Detect which cell encompasses the target text, then output its [X, Y] center coordinate. 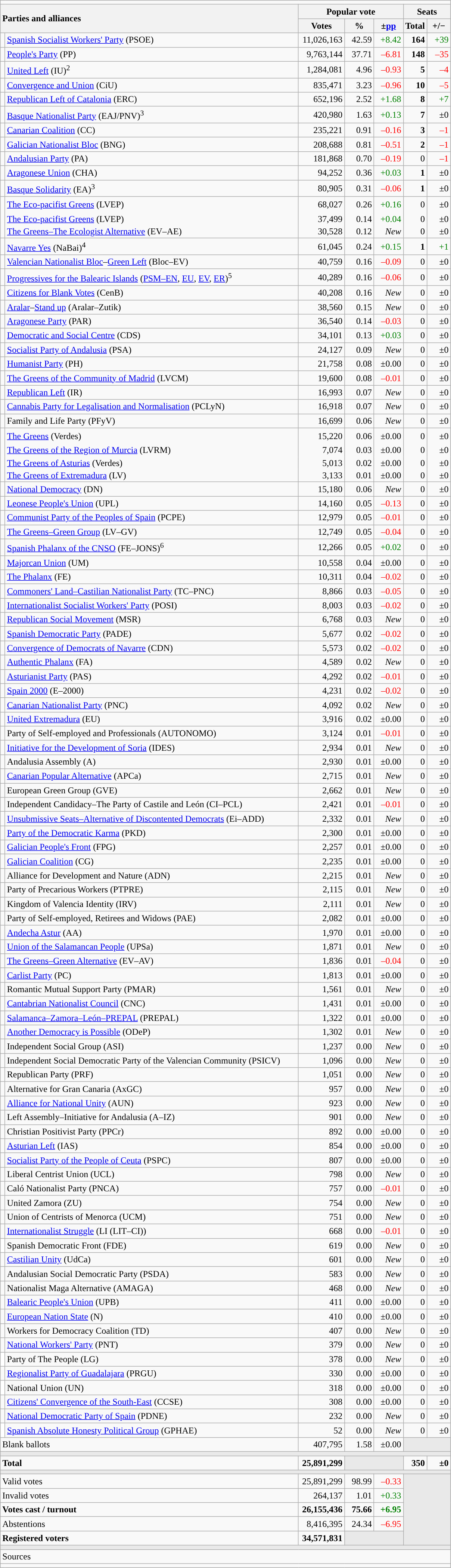
–6.81 [388, 54]
Socialist Party of Andalusia (PSA) [152, 350]
The Greens of the Region of Murcia (LVRM) [152, 450]
Romantic Mutual Support Party (PMAR) [152, 990]
+0.15 [388, 247]
Galician Nationalist Bloc (BNG) [152, 144]
Castilian Unity (UdCa) [152, 1260]
The Greens–The Ecologist Alternative (EV–AE) [152, 232]
8 [415, 99]
European Nation State (N) [152, 1317]
7,074 [321, 450]
420,980 [321, 115]
14,160 [321, 503]
4,292 [321, 676]
4,092 [321, 705]
Balearic People's Union (UPB) [152, 1302]
1,284,081 [321, 70]
Popular vote [351, 12]
–0.05 [388, 591]
Commoners' Land–Castilian Nationalist Party (TC–PNC) [152, 591]
–0.96 [388, 85]
Workers for Democracy Coalition (TD) [152, 1331]
Seats [427, 12]
0.13 [359, 336]
Left Assembly–Initiative for Andalusia (A–IZ) [152, 1117]
–0.51 [388, 144]
Asturianist Party (PAS) [152, 676]
24.34 [359, 1524]
3,916 [321, 719]
4.96 [359, 70]
68,027 [321, 205]
United Zamora (ZU) [152, 1203]
0.26 [359, 205]
Canarian Coalition (CC) [152, 130]
11,026,163 [321, 40]
2,257 [321, 847]
350 [415, 1463]
583 [321, 1274]
36,540 [321, 321]
Nationalist Maga Alternative (AMAGA) [152, 1288]
+6.95 [388, 1510]
3.23 [359, 85]
Sources [225, 1556]
1,970 [321, 932]
407 [321, 1331]
Citizens for Blank Votes (CenB) [152, 293]
Spanish Democratic Party (PADE) [152, 634]
Authentic Phalanx (FA) [152, 662]
Humanist Party (PH) [152, 364]
Regionalist Party of Guadalajara (PRGU) [152, 1373]
0.31 [359, 188]
308 [321, 1402]
Andalusian Party (PA) [152, 158]
–0.19 [388, 158]
164 [415, 40]
Caló Nationalist Party (PNCA) [152, 1188]
923 [321, 1103]
Valencian Nationalist Bloc–Green Left (Bloc–EV) [152, 262]
The Greens of the Community of Madrid (LVCM) [152, 378]
Votes cast / turnout [149, 1510]
Spanish Democratic Front (FDE) [152, 1246]
Invalid votes [149, 1496]
0.09 [359, 350]
16,699 [321, 421]
1,051 [321, 1075]
Aralar–Stand up (Aralar–Zutik) [152, 307]
61,045 [321, 247]
Andecha Astur (AA) [152, 932]
National Union (UN) [152, 1388]
407,795 [321, 1445]
–0.16 [388, 130]
Basque Solidarity (EA)3 [152, 188]
2,934 [321, 747]
–0.03 [388, 321]
Canarian Popular Alternative (APCa) [152, 776]
The Greens of Extremadura (LV) [152, 476]
Spanish Phalanx of the CNSO (FE–JONS)6 [152, 547]
37,499 [321, 219]
3 [415, 130]
1.58 [359, 1445]
Initiative for the Development of Soria (IDES) [152, 747]
1,431 [321, 1004]
330 [321, 1373]
1,561 [321, 990]
21,758 [321, 364]
Salamanca–Zamora–León–PREPAL (PREPAL) [152, 1018]
3,133 [321, 476]
37.71 [359, 54]
Citizens' Convergence of the South-East (CCSE) [152, 1402]
Alliance for National Unity (AUN) [152, 1103]
40,289 [321, 277]
0.24 [359, 247]
379 [321, 1345]
National Workers' Party (PNT) [152, 1345]
Cannabis Party for Legalisation and Normalisation (PCLyN) [152, 407]
75.66 [359, 1510]
Alliance for Development and Nature (ADN) [152, 876]
0.70 [359, 158]
2,082 [321, 918]
Valid votes [149, 1481]
52 [321, 1430]
The Greens–Green Alternative (EV–AV) [152, 961]
Liberal Centrist Union (UCL) [152, 1174]
10 [415, 85]
Basque Nationalist Party (EAJ/PNV)3 [152, 115]
2,662 [321, 790]
6,768 [321, 620]
Republican Left of Catalonia (ERC) [152, 99]
40,759 [321, 262]
European Green Group (GVE) [152, 790]
–0.93 [388, 70]
9,763,144 [321, 54]
Internationalist Socialist Workers' Party (POSI) [152, 605]
1,836 [321, 961]
Convergence and Union (CiU) [152, 85]
1.63 [359, 115]
12,979 [321, 518]
Votes [321, 26]
United Left (IU)2 [152, 70]
601 [321, 1260]
7 [415, 115]
98.99 [359, 1481]
34,101 [321, 336]
10,558 [321, 563]
2,421 [321, 805]
Andalusian Social Democratic Party (PSDA) [152, 1274]
–0.33 [388, 1481]
468 [321, 1288]
+1 [439, 247]
Andalusia Assembly (A) [152, 762]
619 [321, 1246]
Democratic and Social Centre (CDS) [152, 336]
8,003 [321, 605]
Internationalist Struggle (LI (LIT–CI)) [152, 1231]
–4 [439, 70]
0.91 [359, 130]
Socialist Party of the People of Ceuta (PSPC) [152, 1160]
1,813 [321, 975]
Union of the Salamancan People (UPSa) [152, 947]
1.01 [359, 1496]
8,416,395 [321, 1524]
–0.09 [388, 262]
5 [415, 70]
Republican Party (PRF) [152, 1075]
Leonese People's Union (UPL) [152, 503]
Party of Self-employed, Retirees and Widows (PAE) [152, 918]
835,471 [321, 85]
4,589 [321, 662]
2,235 [321, 861]
42.59 [359, 40]
2,115 [321, 890]
Party of Precarious Workers (PTPRE) [152, 890]
% [359, 26]
181,868 [321, 158]
Republican Left (IR) [152, 392]
2.52 [359, 99]
Cantabrian Nationalist Council (CNC) [152, 1004]
0.81 [359, 144]
5,573 [321, 648]
Majorcan Union (UM) [152, 563]
Carlist Party (PC) [152, 975]
Parties and alliances [149, 19]
751 [321, 1217]
4,231 [321, 691]
1,322 [321, 1018]
National Democratic Party of Spain (PDNE) [152, 1416]
Party of The People (LG) [152, 1359]
Galician People's Front (FPG) [152, 847]
5,013 [321, 463]
1,096 [321, 1061]
Canarian Nationalist Party (PNC) [152, 705]
16,993 [321, 392]
94,252 [321, 173]
754 [321, 1203]
34,571,831 [321, 1538]
–5 [439, 85]
Independent Candidacy–The Party of Castile and León (CI–PCL) [152, 805]
40,208 [321, 293]
The Greens (Verdes) [152, 436]
The Greens of Asturias (Verdes) [152, 463]
Communist Party of the Peoples of Spain (PCPE) [152, 518]
–6.95 [388, 1524]
5,677 [321, 634]
United Extremadura (EU) [152, 719]
Party of the Democratic Karma (PKD) [152, 833]
892 [321, 1132]
Independent Social Democratic Party of the Valencian Community (PSICV) [152, 1061]
652,196 [321, 99]
+1.68 [388, 99]
807 [321, 1160]
378 [321, 1359]
–35 [439, 54]
1,871 [321, 947]
Spanish Socialist Workers' Party (PSOE) [152, 40]
Blank ballots [149, 1445]
148 [415, 54]
–0.13 [388, 503]
Kingdom of Valencia Identity (IRV) [152, 904]
Party of Self-employed and Professionals (AUTONOMO) [152, 733]
15,180 [321, 489]
80,905 [321, 188]
+0.02 [388, 547]
Union of Centrists of Menorca (UCM) [152, 1217]
2,332 [321, 819]
668 [321, 1231]
The Greens–Green Group (LV–GV) [152, 532]
208,688 [321, 144]
12,749 [321, 532]
+0.04 [388, 219]
People's Party (PP) [152, 54]
Christian Positivist Party (PPCr) [152, 1132]
410 [321, 1317]
Republican Social Movement (MSR) [152, 620]
0.15 [359, 307]
24,127 [321, 350]
2 [415, 144]
+39 [439, 40]
Another Democracy is Possible (ODeP) [152, 1032]
+0.16 [388, 205]
Convergence of Democrats of Navarre (CDN) [152, 648]
15,220 [321, 436]
+7 [439, 99]
12,266 [321, 547]
Spanish Absolute Honesty Political Group (GPHAE) [152, 1430]
10,311 [321, 577]
16,918 [321, 407]
0.36 [359, 173]
411 [321, 1302]
Aragonese Party (PAR) [152, 321]
Aragonese Union (CHA) [152, 173]
+0.13 [388, 115]
957 [321, 1089]
+8.42 [388, 40]
Abstentions [149, 1524]
Navarre Yes (NaBai)4 [152, 247]
2,300 [321, 833]
0.12 [359, 232]
854 [321, 1146]
264,137 [321, 1496]
901 [321, 1117]
±pp [388, 26]
2,111 [321, 904]
+0.33 [388, 1496]
30,528 [321, 232]
318 [321, 1388]
757 [321, 1188]
Galician Coalition (CG) [152, 861]
2,715 [321, 776]
2,930 [321, 762]
Family and Life Party (PFyV) [152, 421]
232 [321, 1416]
1,302 [321, 1032]
798 [321, 1174]
Alternative for Gran Canaria (AxGC) [152, 1089]
3,124 [321, 733]
19,600 [321, 378]
2,215 [321, 876]
Progressives for the Balearic Islands (PSM–EN, EU, EV, ER)5 [152, 277]
38,560 [321, 307]
235,221 [321, 130]
National Democracy (DN) [152, 489]
8,866 [321, 591]
26,155,436 [321, 1510]
Unsubmissive Seats–Alternative of Discontented Democrats (Ei–ADD) [152, 819]
Independent Social Group (ASI) [152, 1046]
Registered voters [149, 1538]
The Phalanx (FE) [152, 577]
Asturian Left (IAS) [152, 1146]
+/− [439, 26]
1,237 [321, 1046]
Spain 2000 (E–2000) [152, 691]
